Capture the cell that displays the provided text and extract its (X, Y) central coordinate. 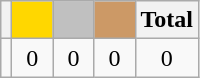
Total (167, 20)
